Return [X, Y] of the center of cell containing provided text 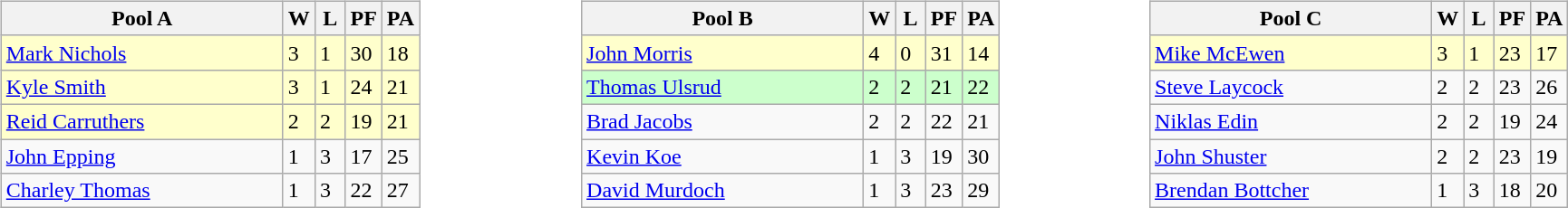
4 [879, 52]
Kevin Koe [723, 156]
Niklas Edin [1291, 121]
14 [981, 52]
Pool B [723, 18]
John Shuster [1291, 156]
Thomas Ulsrud [723, 87]
20 [1550, 191]
Mark Nichols [141, 52]
John Morris [723, 52]
David Murdoch [723, 191]
31 [944, 52]
Brendan Bottcher [1291, 191]
Pool A [141, 18]
Pool C [1291, 18]
0 [911, 52]
27 [401, 191]
Charley Thomas [141, 191]
Kyle Smith [141, 87]
Steve Laycock [1291, 87]
Brad Jacobs [723, 121]
Mike McEwen [1291, 52]
Reid Carruthers [141, 121]
25 [401, 156]
26 [1550, 87]
John Epping [141, 156]
29 [981, 191]
